Find where the given text appears and provide that cell's center as (x, y) coordinate. 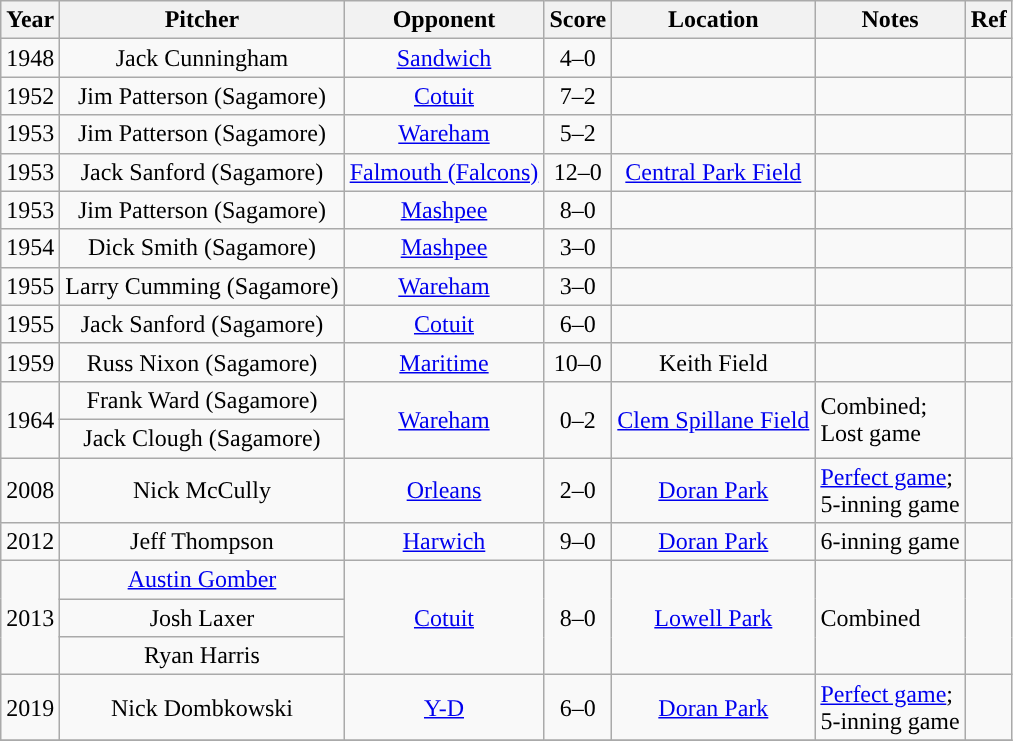
Jack Clough (Sagamore) (202, 438)
Ref (988, 20)
Pitcher (202, 20)
Combined;Lost game (890, 419)
Orleans (444, 490)
Josh Laxer (202, 618)
Austin Gomber (202, 580)
Combined (890, 618)
Y-D (444, 708)
0–2 (578, 419)
5–2 (578, 134)
Nick Dombkowski (202, 708)
Ryan Harris (202, 656)
2013 (30, 618)
Jack Cunningham (202, 58)
Nick McCully (202, 490)
Central Park Field (714, 172)
1952 (30, 96)
Sandwich (444, 58)
1959 (30, 362)
Falmouth (Falcons) (444, 172)
Keith Field (714, 362)
1954 (30, 248)
Dick Smith (Sagamore) (202, 248)
1964 (30, 419)
Jeff Thompson (202, 542)
Location (714, 20)
Clem Spillane Field (714, 419)
Russ Nixon (Sagamore) (202, 362)
2012 (30, 542)
Lowell Park (714, 618)
2008 (30, 490)
1948 (30, 58)
2019 (30, 708)
Larry Cumming (Sagamore) (202, 286)
7–2 (578, 96)
Harwich (444, 542)
Maritime (444, 362)
Opponent (444, 20)
Notes (890, 20)
9–0 (578, 542)
2–0 (578, 490)
6-inning game (890, 542)
Year (30, 20)
Frank Ward (Sagamore) (202, 400)
10–0 (578, 362)
12–0 (578, 172)
Score (578, 20)
4–0 (578, 58)
